Output the [X, Y] coordinate of the center of the cell containing the given text.  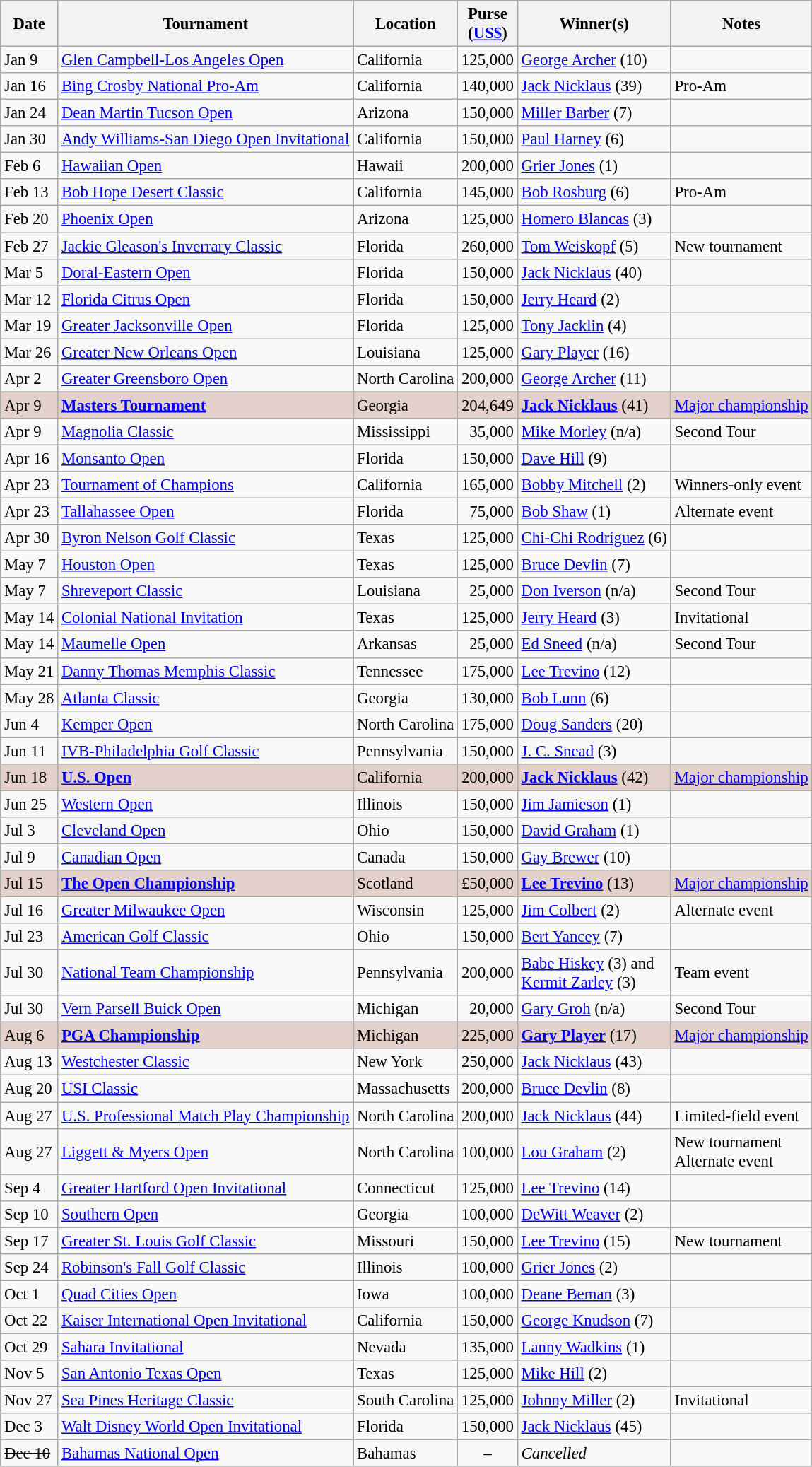
Doral-Eastern Open [206, 272]
Oct 22 [30, 1321]
135,000 [488, 1347]
Wisconsin [406, 911]
Tom Weiskopf (5) [594, 246]
Deane Beman (3) [594, 1294]
Jan 30 [30, 139]
Massachusetts [406, 1089]
Date [30, 24]
Miller Barber (7) [594, 113]
Dec 10 [30, 1454]
Jack Nicklaus (45) [594, 1427]
Nov 5 [30, 1374]
Mike Hill (2) [594, 1374]
National Team Championship [206, 973]
Jerry Heard (2) [594, 299]
Sep 24 [30, 1268]
Jack Nicklaus (41) [594, 405]
Greater St. Louis Golf Classic [206, 1241]
New tournamentAlternate event [741, 1151]
Tournament of Champions [206, 485]
Nov 27 [30, 1401]
Aug 13 [30, 1063]
Houston Open [206, 565]
130,000 [488, 698]
Bruce Devlin (7) [594, 565]
Jun 4 [30, 724]
Aug 20 [30, 1089]
Hawaii [406, 166]
Winner(s) [594, 24]
Feb 6 [30, 166]
Dec 3 [30, 1427]
75,000 [488, 512]
Andy Williams-San Diego Open Invitational [206, 139]
Danny Thomas Memphis Classic [206, 671]
Maumelle Open [206, 645]
George Archer (11) [594, 379]
Johnny Miller (2) [594, 1401]
Byron Nelson Golf Classic [206, 538]
Liggett & Myers Open [206, 1151]
George Knudson (7) [594, 1321]
U.S. Open [206, 778]
– [488, 1454]
Gary Player (16) [594, 352]
Lou Graham (2) [594, 1151]
Walt Disney World Open Invitational [206, 1427]
Bob Shaw (1) [594, 512]
Glen Campbell-Los Angeles Open [206, 60]
George Archer (10) [594, 60]
DeWitt Weaver (2) [594, 1214]
Dave Hill (9) [594, 458]
Jack Nicklaus (42) [594, 778]
San Antonio Texas Open [206, 1374]
Bob Rosburg (6) [594, 193]
Mar 12 [30, 299]
Lee Trevino (12) [594, 671]
140,000 [488, 86]
Jul 15 [30, 884]
Location [406, 24]
Notes [741, 24]
260,000 [488, 246]
Jul 9 [30, 857]
Jack Nicklaus (43) [594, 1063]
145,000 [488, 193]
Bob Lunn (6) [594, 698]
Bruce Devlin (8) [594, 1089]
Robinson's Fall Golf Classic [206, 1268]
Sep 4 [30, 1188]
J. C. Snead (3) [594, 751]
Arkansas [406, 645]
Greater Hartford Open Invitational [206, 1188]
Tallahassee Open [206, 512]
USI Classic [206, 1089]
Westchester Classic [206, 1063]
Greater Greensboro Open [206, 379]
Hawaiian Open [206, 166]
Mar 19 [30, 325]
Cleveland Open [206, 831]
Jul 16 [30, 911]
Bobby Mitchell (2) [594, 485]
Shreveport Classic [206, 591]
Jack Nicklaus (44) [594, 1116]
IVB-Philadelphia Golf Classic [206, 751]
Purse(US$) [488, 24]
Apr 16 [30, 458]
Feb 13 [30, 193]
Monsanto Open [206, 458]
Mike Morley (n/a) [594, 432]
Sep 10 [30, 1214]
Doug Sanders (20) [594, 724]
Dean Martin Tucson Open [206, 113]
PGA Championship [206, 1036]
Babe Hiskey (3) and Kermit Zarley (3) [594, 973]
Grier Jones (2) [594, 1268]
Lanny Wadkins (1) [594, 1347]
Gay Brewer (10) [594, 857]
The Open Championship [206, 884]
Atlanta Classic [206, 698]
Jan 24 [30, 113]
David Graham (1) [594, 831]
Mississippi [406, 432]
Canada [406, 857]
165,000 [488, 485]
Jim Jamieson (1) [594, 804]
35,000 [488, 432]
Bert Yancey (7) [594, 937]
Lee Trevino (14) [594, 1188]
Iowa [406, 1294]
Chi-Chi Rodríguez (6) [594, 538]
Jack Nicklaus (39) [594, 86]
Feb 27 [30, 246]
American Golf Classic [206, 937]
Bahamas National Open [206, 1454]
Ed Sneed (n/a) [594, 645]
Southern Open [206, 1214]
Canadian Open [206, 857]
Jul 23 [30, 937]
Kemper Open [206, 724]
Feb 20 [30, 219]
Grier Jones (1) [594, 166]
Colonial National Invitation [206, 618]
Magnolia Classic [206, 432]
Greater Jacksonville Open [206, 325]
U.S. Professional Match Play Championship [206, 1116]
Sep 17 [30, 1241]
Greater Milwaukee Open [206, 911]
Jack Nicklaus (40) [594, 272]
Kaiser International Open Invitational [206, 1321]
Cancelled [594, 1454]
Sahara Invitational [206, 1347]
Florida Citrus Open [206, 299]
Tony Jacklin (4) [594, 325]
Paul Harney (6) [594, 139]
Gary Player (17) [594, 1036]
Jun 11 [30, 751]
Sea Pines Heritage Classic [206, 1401]
Jackie Gleason's Inverrary Classic [206, 246]
Oct 29 [30, 1347]
Winners-only event [741, 485]
250,000 [488, 1063]
Bahamas [406, 1454]
Jan 16 [30, 86]
Mar 5 [30, 272]
Tennessee [406, 671]
Jun 25 [30, 804]
Mar 26 [30, 352]
Apr 2 [30, 379]
Aug 6 [30, 1036]
Tournament [206, 24]
Jun 18 [30, 778]
Bing Crosby National Pro-Am [206, 86]
Connecticut [406, 1188]
Don Iverson (n/a) [594, 591]
New York [406, 1063]
Apr 30 [30, 538]
Jan 9 [30, 60]
Missouri [406, 1241]
Phoenix Open [206, 219]
Greater New Orleans Open [206, 352]
Oct 1 [30, 1294]
£50,000 [488, 884]
Nevada [406, 1347]
May 28 [30, 698]
Vern Parsell Buick Open [206, 1009]
225,000 [488, 1036]
South Carolina [406, 1401]
Quad Cities Open [206, 1294]
Scotland [406, 884]
Western Open [206, 804]
May 21 [30, 671]
Masters Tournament [206, 405]
204,649 [488, 405]
Limited-field event [741, 1116]
Jim Colbert (2) [594, 911]
Bob Hope Desert Classic [206, 193]
Gary Groh (n/a) [594, 1009]
20,000 [488, 1009]
Team event [741, 973]
Jul 3 [30, 831]
Lee Trevino (15) [594, 1241]
Jerry Heard (3) [594, 618]
Homero Blancas (3) [594, 219]
Lee Trevino (13) [594, 884]
